Return the [X, Y] coordinate for the center point of the cell that contains the specified text.  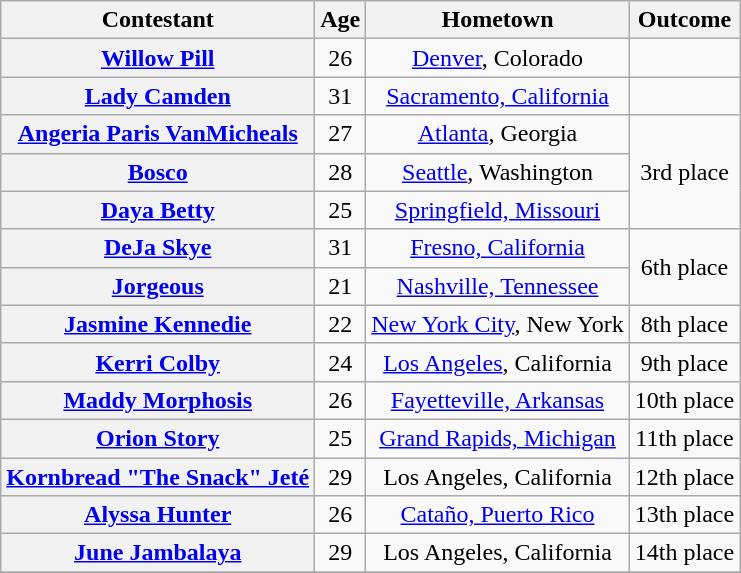
Fayetteville, Arkansas [498, 400]
Grand Rapids, Michigan [498, 438]
14th place [684, 553]
3rd place [684, 172]
Springfield, Missouri [498, 210]
New York City, New York [498, 324]
6th place [684, 267]
Sacramento, California [498, 96]
Maddy Morphosis [158, 400]
Atlanta, Georgia [498, 134]
Jasmine Kennedie [158, 324]
Cataño, Puerto Rico [498, 515]
Daya Betty [158, 210]
13th place [684, 515]
Kornbread "The Snack" Jeté [158, 477]
28 [340, 172]
DeJa Skye [158, 248]
Kerri Colby [158, 362]
21 [340, 286]
11th place [684, 438]
Bosco [158, 172]
Seattle, Washington [498, 172]
Age [340, 20]
Fresno, California [498, 248]
9th place [684, 362]
12th place [684, 477]
Willow Pill [158, 58]
10th place [684, 400]
Angeria Paris VanMicheals [158, 134]
Nashville, Tennessee [498, 286]
Alyssa Hunter [158, 515]
24 [340, 362]
Jorgeous [158, 286]
22 [340, 324]
Contestant [158, 20]
Denver, Colorado [498, 58]
8th place [684, 324]
27 [340, 134]
Lady Camden [158, 96]
Hometown [498, 20]
Outcome [684, 20]
Orion Story [158, 438]
June Jambalaya [158, 553]
